Extract the [X, Y] coordinate from the center of the cell holding the provided text.  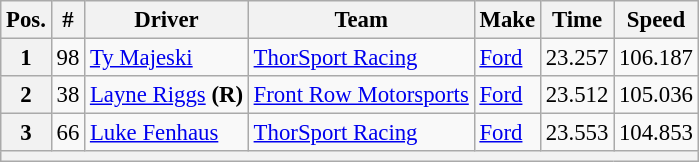
23.553 [576, 133]
Make [507, 20]
Time [576, 20]
Front Row Motorsports [361, 95]
104.853 [656, 133]
Driver [167, 20]
Layne Riggs (R) [167, 95]
Team [361, 20]
Luke Fenhaus [167, 133]
23.512 [576, 95]
# [68, 20]
66 [68, 133]
106.187 [656, 58]
23.257 [576, 58]
Ty Majeski [167, 58]
Speed [656, 20]
98 [68, 58]
2 [26, 95]
38 [68, 95]
Pos. [26, 20]
3 [26, 133]
105.036 [656, 95]
1 [26, 58]
